Determine the (x, y) coordinate at the center of the cell enclosing the given text.  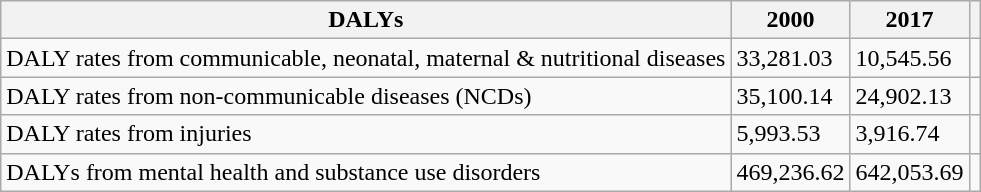
33,281.03 (790, 58)
24,902.13 (910, 96)
642,053.69 (910, 172)
5,993.53 (790, 134)
2017 (910, 20)
DALY rates from communicable, neonatal, maternal & nutritional diseases (366, 58)
10,545.56 (910, 58)
3,916.74 (910, 134)
DALYs from mental health and substance use disorders (366, 172)
35,100.14 (790, 96)
DALY rates from non-communicable diseases (NCDs) (366, 96)
DALY rates from injuries (366, 134)
469,236.62 (790, 172)
DALYs (366, 20)
2000 (790, 20)
